Locate the cell with the specified text and output its (x, y) center coordinate. 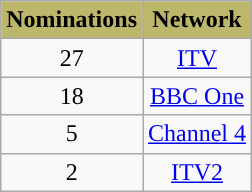
Channel 4 (196, 134)
2 (72, 172)
27 (72, 58)
Nominations (72, 20)
BBC One (196, 96)
Network (196, 20)
ITV2 (196, 172)
18 (72, 96)
ITV (196, 58)
5 (72, 134)
